Detect which cell encompasses the target text, then output its (x, y) center coordinate. 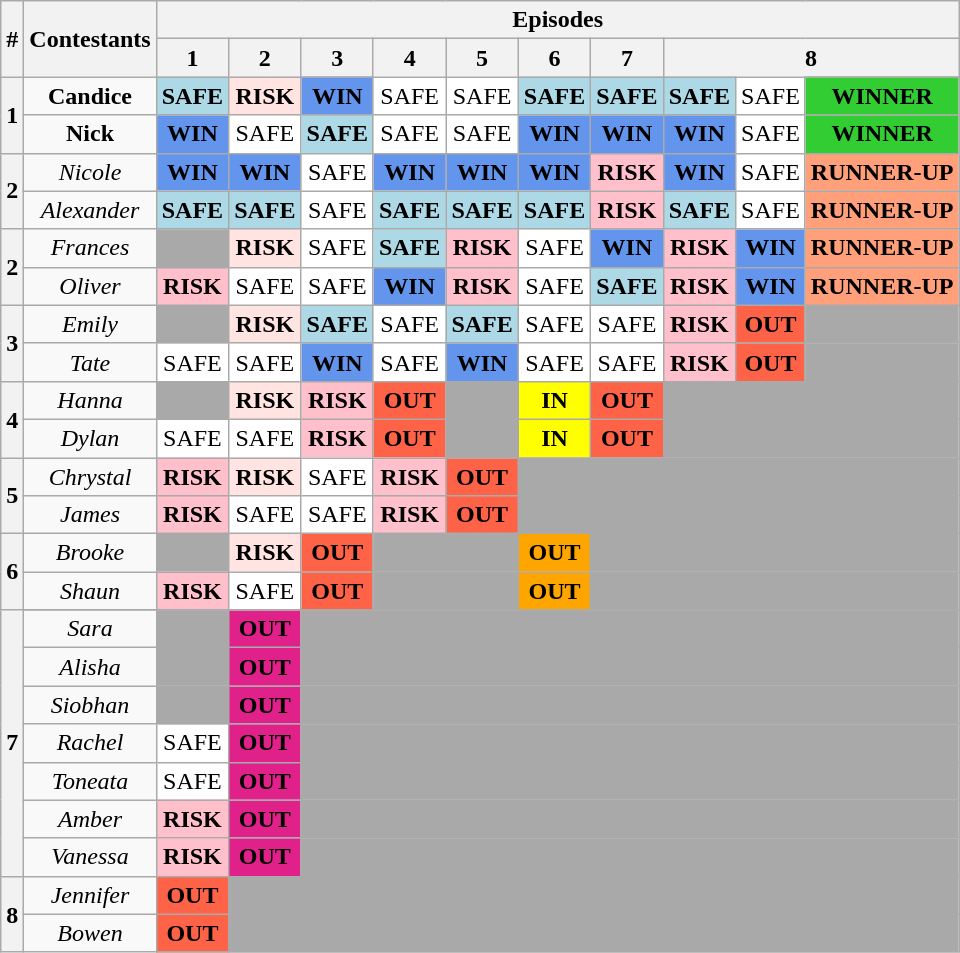
Shaun (90, 591)
James (90, 515)
Siobhan (90, 705)
Dylan (90, 438)
Alexander (90, 210)
Contestants (90, 39)
Tate (90, 362)
Rachel (90, 743)
Bowen (90, 933)
Sara (90, 629)
Vanessa (90, 857)
Amber (90, 819)
# (12, 39)
Nicole (90, 172)
Alisha (90, 667)
Candice (90, 96)
Hanna (90, 400)
Frances (90, 248)
Nick (90, 134)
Brooke (90, 553)
Episodes (558, 20)
Emily (90, 324)
Toneata (90, 781)
Oliver (90, 286)
Chrystal (90, 477)
Jennifer (90, 895)
